Determine the [x, y] coordinate at the center of the cell enclosing the given text.  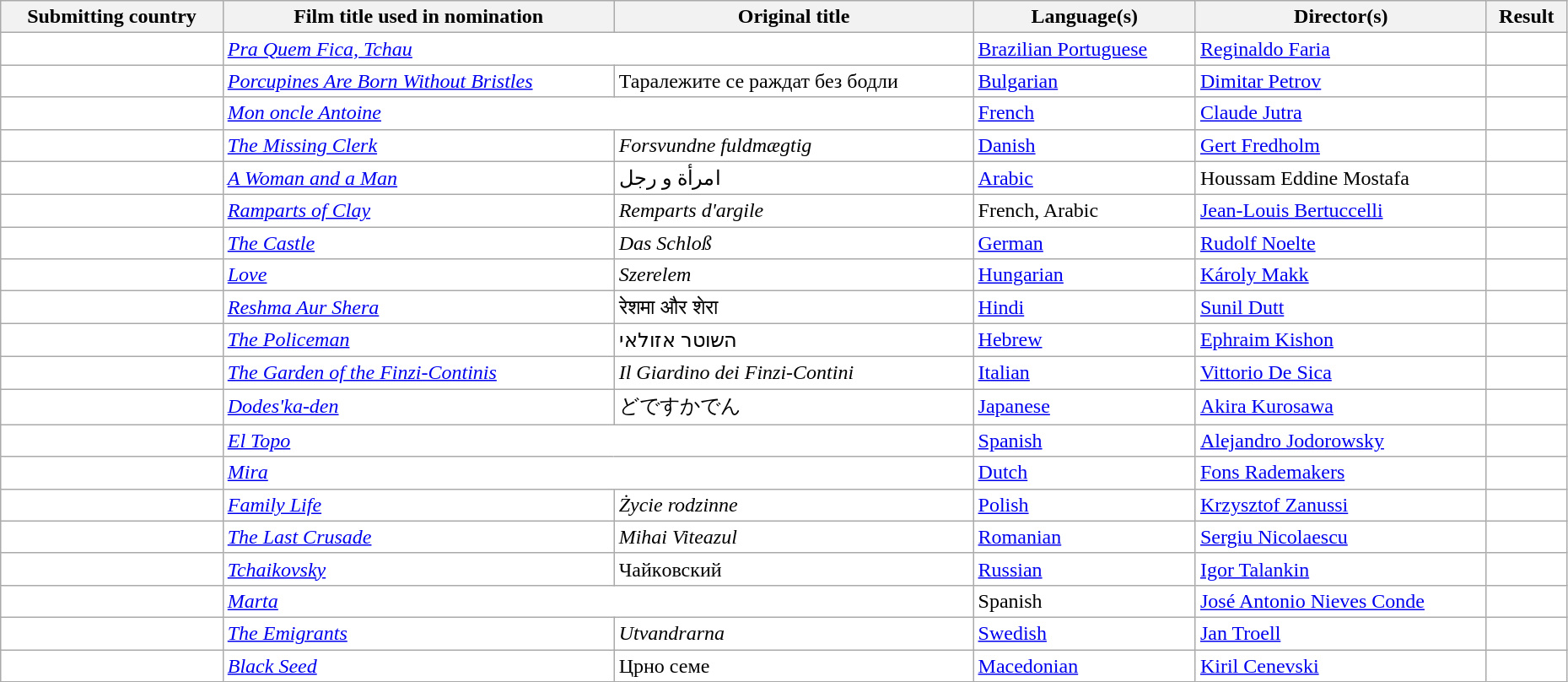
Mira [598, 473]
Reshma Aur Shera [418, 307]
Houssam Eddine Mostafa [1341, 178]
Black Seed [418, 666]
Result [1527, 17]
Hebrew [1085, 340]
Чайкoвский [794, 569]
Polish [1085, 505]
Gert Fredholm [1341, 145]
Igor Talankin [1341, 569]
השוטר אזולאי [794, 340]
Reginaldo Faria [1341, 49]
French, Arabic [1085, 211]
امرأة و رجل [794, 178]
Rudolf Noelte [1341, 243]
The Emigrants [418, 633]
The Castle [418, 243]
Dodes'ka-den [418, 407]
Family Life [418, 505]
The Garden of the Finzi-Continis [418, 372]
Remparts d'argile [794, 211]
Sergiu Nicolaescu [1341, 537]
Arabic [1085, 178]
Claude Jutra [1341, 113]
German [1085, 243]
Brazilian Portuguese [1085, 49]
Italian [1085, 372]
Hungarian [1085, 275]
The Last Crusade [418, 537]
Forsvundne fuldmægtig [794, 145]
José Antonio Nieves Conde [1341, 601]
Kiril Cenevski [1341, 666]
Vittorio De Sica [1341, 372]
Utvandrarna [794, 633]
Ephraim Kishon [1341, 340]
Original title [794, 17]
Károly Makk [1341, 275]
Language(s) [1085, 17]
El Topo [598, 441]
どですかでん [794, 407]
Il Giardino dei Finzi-Contini [794, 372]
Macedonian [1085, 666]
Tchaikovsky [418, 569]
Sunil Dutt [1341, 307]
Pra Quem Fica, Tchau [598, 49]
Romanian [1085, 537]
Hindi [1085, 307]
Krzysztof Zanussi [1341, 505]
A Woman and a Man [418, 178]
Црно семе [794, 666]
Ramparts of Clay [418, 211]
The Missing Clerk [418, 145]
Mihai Viteazul [794, 537]
Таралежите се раждат без бодли [794, 81]
The Policeman [418, 340]
Swedish [1085, 633]
Submitting country [111, 17]
Director(s) [1341, 17]
Mon oncle Antoine [598, 113]
Film title used in nomination [418, 17]
Dimitar Petrov [1341, 81]
Marta [598, 601]
Fons Rademakers [1341, 473]
Love [418, 275]
Jan Troell [1341, 633]
Jean-Louis Bertuccelli [1341, 211]
Szerelem [794, 275]
Dutch [1085, 473]
Akira Kurosawa [1341, 407]
Alejandro Jodorowsky [1341, 441]
Życie rodzinne [794, 505]
Porcupines Are Born Without Bristles [418, 81]
French [1085, 113]
Danish [1085, 145]
रेशमा और शेरा [794, 307]
Japanese [1085, 407]
Russian [1085, 569]
Bulgarian [1085, 81]
Das Schloß [794, 243]
